Search for the cell housing the specified text and yield its (X, Y) center coordinate. 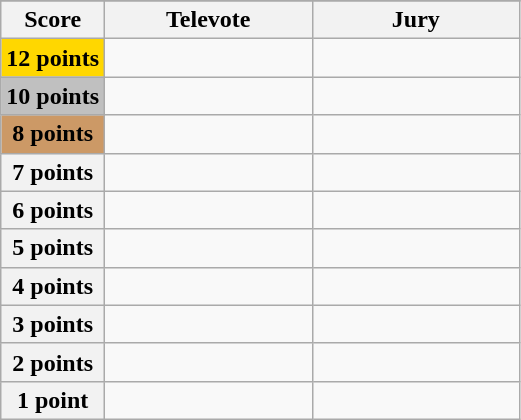
6 points (53, 210)
5 points (53, 248)
Score (53, 20)
7 points (53, 172)
3 points (53, 324)
10 points (53, 96)
Televote (209, 20)
12 points (53, 58)
2 points (53, 362)
1 point (53, 400)
8 points (53, 134)
4 points (53, 286)
Jury (416, 20)
